Return [x, y] of the center of cell containing provided text 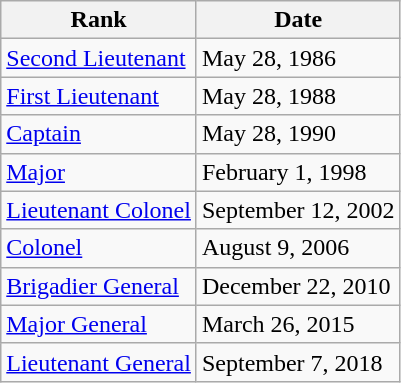
First Lieutenant [99, 96]
August 9, 2006 [298, 248]
Date [298, 20]
May 28, 1988 [298, 96]
Captain [99, 134]
March 26, 2015 [298, 324]
December 22, 2010 [298, 286]
February 1, 1998 [298, 172]
Rank [99, 20]
September 12, 2002 [298, 210]
Colonel [99, 248]
Lieutenant Colonel [99, 210]
Major [99, 172]
Second Lieutenant [99, 58]
Brigadier General [99, 286]
Lieutenant General [99, 362]
September 7, 2018 [298, 362]
May 28, 1986 [298, 58]
Major General [99, 324]
May 28, 1990 [298, 134]
